Locate the cell with the specified text and output its (X, Y) center coordinate. 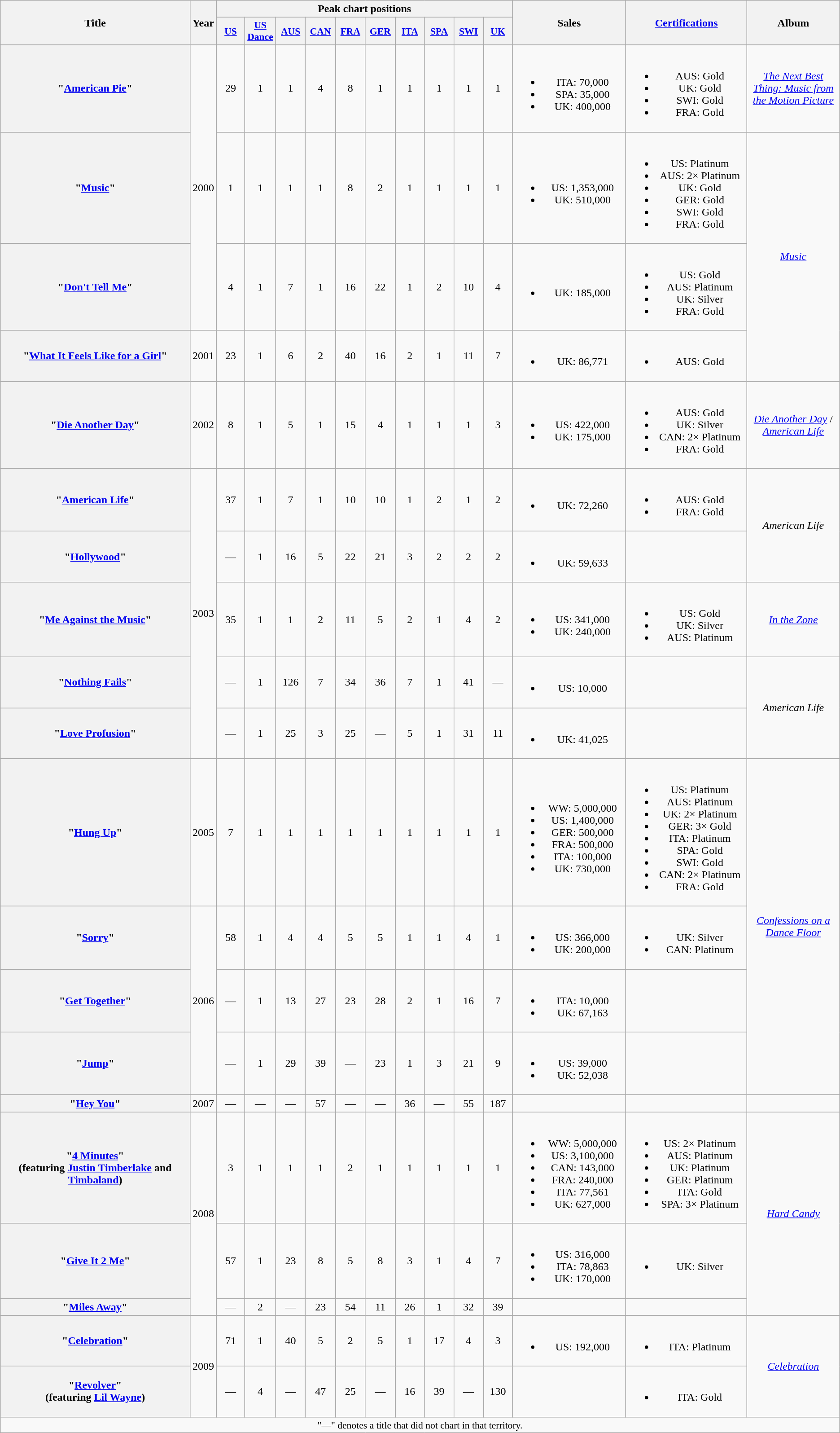
"Sorry" (95, 938)
15 (350, 425)
187 (498, 1103)
ITA: Platinum (687, 1341)
US: 192,000 (569, 1341)
126 (291, 682)
AUS (291, 31)
"Celebration" (95, 1341)
UK: 86,771 (569, 356)
2003 (203, 613)
"Me Against the Music" (95, 620)
UK: Silver (687, 1261)
Year (203, 22)
58 (231, 938)
US: 316,000ITA: 78,863UK: 170,000 (569, 1261)
US (231, 31)
Album (793, 22)
37 (231, 500)
AUS: GoldUK: SilverCAN: 2× PlatinumFRA: Gold (687, 425)
Die Another Day / American Life (793, 425)
"Hollywood" (95, 557)
"What It Feels Like for a Girl" (95, 356)
Hard Candy (793, 1214)
27 (320, 1001)
55 (468, 1103)
US: 39,000UK: 52,038 (569, 1064)
UK: SilverCAN: Platinum (687, 938)
32 (468, 1307)
Confessions on a Dance Floor (793, 927)
34 (350, 682)
FRA (350, 31)
SPA (439, 31)
2002 (203, 425)
UK: 59,633 (569, 557)
2009 (203, 1366)
US: 366,000 UK: 200,000 (569, 938)
54 (350, 1307)
USDance (260, 31)
17 (439, 1341)
US: PlatinumAUS: 2× PlatinumUK: GoldGER: GoldSWI: GoldFRA: Gold (687, 188)
"Love Profusion" (95, 733)
WW: 5,000,000US: 1,400,000GER: 500,000FRA: 500,000ITA: 100,000UK: 730,000 (569, 832)
AUS: GoldUK: GoldSWI: GoldFRA: Gold (687, 88)
ITA: 70,000SPA: 35,000UK: 400,000 (569, 88)
GER (381, 31)
28 (381, 1001)
UK: 185,000 (569, 287)
Certifications (687, 22)
31 (468, 733)
9 (498, 1064)
Sales (569, 22)
US: 341,000UK: 240,000 (569, 620)
6 (291, 356)
"—" denotes a title that did not chart in that territory. (420, 1425)
71 (231, 1341)
CAN (320, 31)
"American Pie" (95, 88)
2007 (203, 1103)
"Give It 2 Me" (95, 1261)
The Next Best Thing: Music from the Motion Picture (793, 88)
Music (793, 257)
"Nothing Fails" (95, 682)
47 (320, 1392)
SWI (468, 31)
US: GoldAUS: PlatinumUK: SilverFRA: Gold (687, 287)
2008 (203, 1214)
"Jump" (95, 1064)
13 (291, 1001)
"Hung Up" (95, 832)
US: 1,353,000UK: 510,000 (569, 188)
Celebration (793, 1366)
"Revolver" (featuring Lil Wayne) (95, 1392)
Peak chart positions (364, 9)
2006 (203, 1001)
"Get Together" (95, 1001)
"4 Minutes" (featuring Justin Timberlake and Timbaland) (95, 1168)
ITA: Gold (687, 1392)
WW: 5,000,000US: 3,100,000CAN: 143,000FRA: 240,000ITA: 77,561UK: 627,000 (569, 1168)
ITA (410, 31)
"Music" (95, 188)
"Die Another Day" (95, 425)
"Hey You" (95, 1103)
AUS: GoldFRA: Gold (687, 500)
"Miles Away" (95, 1307)
US: 2× PlatinumAUS: PlatinumUK: PlatinumGER: PlatinumITA: GoldSPA: 3× Platinum (687, 1168)
UK: 72,260 (569, 500)
Title (95, 22)
AUS: Gold (687, 356)
2001 (203, 356)
26 (410, 1307)
UK (498, 31)
ITA: 10,000UK: 67,163 (569, 1001)
US: GoldUK: SilverAUS: Platinum (687, 620)
US: 10,000 (569, 682)
130 (498, 1392)
2000 (203, 188)
US: PlatinumAUS: PlatinumUK: 2× PlatinumGER: 3× GoldITA: PlatinumSPA: GoldSWI: GoldCAN: 2× PlatinumFRA: Gold (687, 832)
In the Zone (793, 620)
35 (231, 620)
2005 (203, 832)
"American Life" (95, 500)
"Don't Tell Me" (95, 287)
US: 422,000UK: 175,000 (569, 425)
41 (468, 682)
UK: 41,025 (569, 733)
